Find where the given text appears and provide that cell's center as [x, y] coordinate. 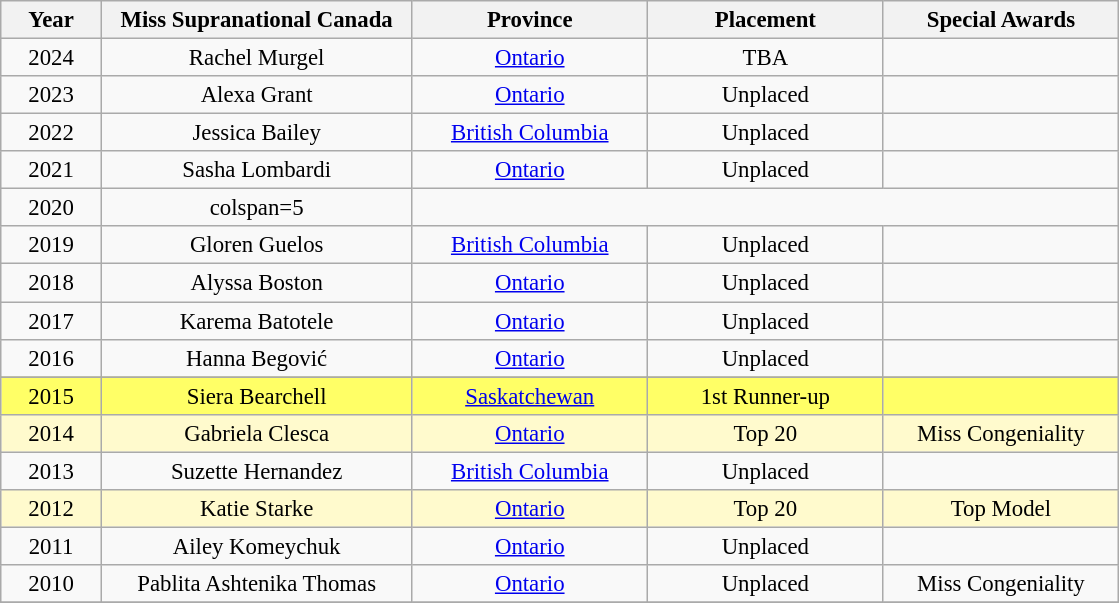
Sasha Lombardi [256, 170]
Jessica Bailey [256, 133]
2020 [52, 208]
2021 [52, 170]
Siera Bearchell [256, 396]
Ailey Komeychuk [256, 546]
Karema Batotele [256, 321]
2018 [52, 283]
Gloren Guelos [256, 245]
Top Model [1001, 509]
2016 [52, 358]
TBA [766, 58]
2014 [52, 433]
2023 [52, 95]
Pablita Ashtenika Thomas [256, 584]
Miss Supranational Canada [256, 20]
Gabriela Clesca [256, 433]
colspan=5 [256, 208]
2011 [52, 546]
Alexa Grant [256, 95]
2013 [52, 471]
2024 [52, 58]
1st Runner-up [766, 396]
Suzette Hernandez [256, 471]
Saskatchewan [530, 396]
Hanna Begović [256, 358]
2019 [52, 245]
2015 [52, 396]
2012 [52, 509]
Year [52, 20]
Alyssa Boston [256, 283]
2022 [52, 133]
2010 [52, 584]
Province [530, 20]
Katie Starke [256, 509]
2017 [52, 321]
Placement [766, 20]
Rachel Murgel [256, 58]
Special Awards [1001, 20]
